Output the (X, Y) coordinate of the center of the cell containing the given text.  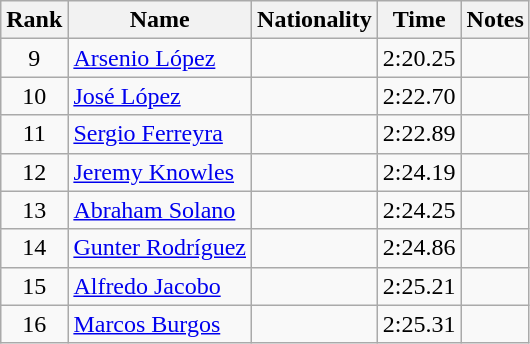
Marcos Burgos (160, 324)
Jeremy Knowles (160, 172)
2:20.25 (419, 58)
2:22.89 (419, 134)
Arsenio López (160, 58)
Abraham Solano (160, 210)
2:24.86 (419, 248)
2:22.70 (419, 96)
13 (34, 210)
15 (34, 286)
2:25.21 (419, 286)
Name (160, 20)
Sergio Ferreyra (160, 134)
16 (34, 324)
Notes (495, 20)
Nationality (315, 20)
10 (34, 96)
11 (34, 134)
2:24.25 (419, 210)
2:25.31 (419, 324)
Alfredo Jacobo (160, 286)
José López (160, 96)
Gunter Rodríguez (160, 248)
12 (34, 172)
Rank (34, 20)
9 (34, 58)
Time (419, 20)
14 (34, 248)
2:24.19 (419, 172)
